Capture the cell that displays the provided text and extract its (x, y) central coordinate. 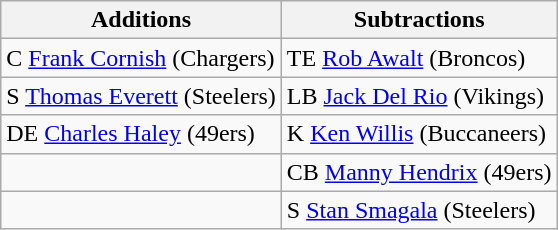
S Stan Smagala (Steelers) (419, 210)
Subtractions (419, 20)
S Thomas Everett (Steelers) (142, 96)
C Frank Cornish (Chargers) (142, 58)
CB Manny Hendrix (49ers) (419, 172)
LB Jack Del Rio (Vikings) (419, 96)
K Ken Willis (Buccaneers) (419, 134)
Additions (142, 20)
DE Charles Haley (49ers) (142, 134)
TE Rob Awalt (Broncos) (419, 58)
